Return [X, Y] of the center of cell containing provided text 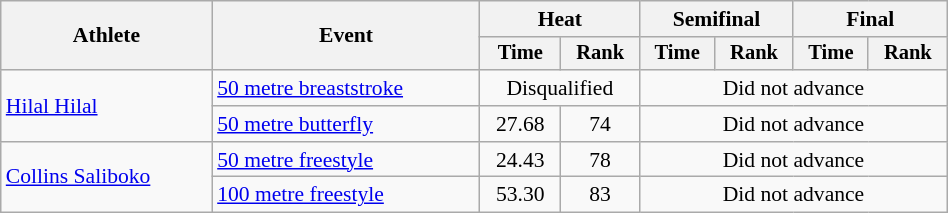
Hilal Hilal [106, 106]
53.30 [520, 195]
Disqualified [560, 88]
50 metre freestyle [346, 160]
Heat [560, 19]
74 [600, 124]
50 metre butterfly [346, 124]
Athlete [106, 36]
Semifinal [717, 19]
50 metre breaststroke [346, 88]
Collins Saliboko [106, 178]
Event [346, 36]
78 [600, 160]
24.43 [520, 160]
Final [870, 19]
27.68 [520, 124]
83 [600, 195]
100 metre freestyle [346, 195]
